Locate the cell with the specified text and output its [x, y] center coordinate. 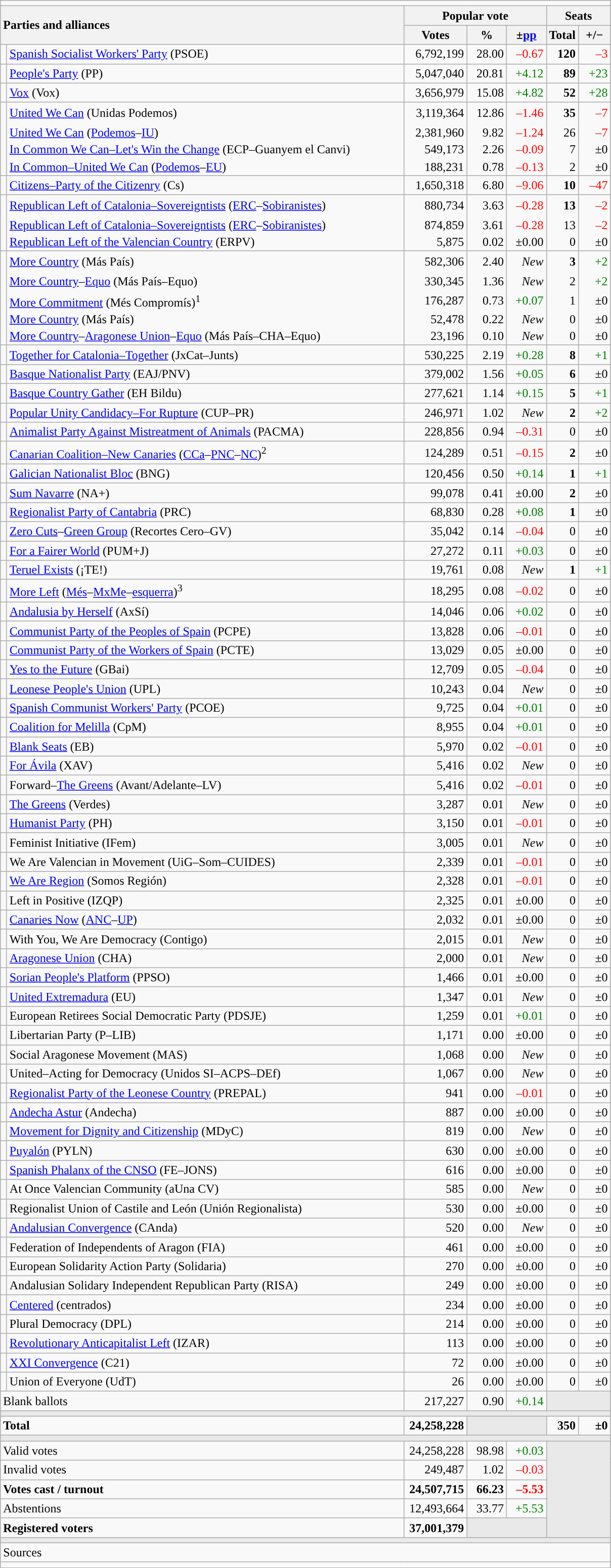
Libertarian Party (P–LIB) [205, 1035]
1,466 [435, 977]
24,507,715 [435, 1489]
1,068 [435, 1055]
19,761 [435, 570]
2,328 [435, 881]
–0.09 [526, 150]
We Are Region (Somos Región) [205, 881]
Blank ballots [202, 1401]
For Ávila (XAV) [205, 766]
35 [562, 113]
8 [562, 355]
37,001,379 [435, 1528]
461 [435, 1247]
±pp [526, 35]
+0.15 [526, 394]
33.77 [487, 1508]
3,005 [435, 843]
+0.08 [526, 512]
Communist Party of the Workers of Spain (PCTE) [205, 650]
10 [562, 185]
8,955 [435, 727]
5,047,040 [435, 73]
3.61 [487, 225]
217,227 [435, 1401]
249 [435, 1285]
Republican Left of the Valencian Country (ERPV) [205, 242]
European Retirees Social Democratic Party (PDSJE) [205, 1016]
Galician Nationalist Bloc (BNG) [205, 473]
3 [562, 262]
0.41 [487, 493]
Aragonese Union (CHA) [205, 958]
Regionalist Union of Castile and León (Unión Regionalista) [205, 1208]
At Once Valencian Community (aUna CV) [205, 1189]
1,259 [435, 1016]
–9.06 [526, 185]
12.86 [487, 113]
68,830 [435, 512]
6.80 [487, 185]
2,381,960 [435, 133]
941 [435, 1093]
+5.53 [526, 1508]
1,067 [435, 1074]
9.82 [487, 133]
+/− [595, 35]
0.73 [487, 300]
530 [435, 1208]
More Country–Equo (Más País–Equo) [205, 281]
–0.03 [526, 1470]
Left in Positive (IZQP) [205, 900]
Social Aragonese Movement (MAS) [205, 1055]
+4.12 [526, 73]
Animalist Party Against Mistreatment of Animals (PACMA) [205, 432]
–3 [595, 54]
For a Fairer World (PUM+J) [205, 551]
Popular Unity Candidacy–For Rupture (CUP–PR) [205, 413]
5,970 [435, 747]
+0.07 [526, 300]
270 [435, 1266]
United We Can (Unidas Podemos) [205, 113]
–0.67 [526, 54]
0.51 [487, 453]
72 [435, 1363]
Plural Democracy (DPL) [205, 1324]
Feminist Initiative (IFem) [205, 843]
Together for Catalonia–Together (JxCat–Junts) [205, 355]
Revolutionary Anticapitalist Left (IZAR) [205, 1343]
Invalid votes [202, 1470]
188,231 [435, 167]
Regionalist Party of the Leonese Country (PREPAL) [205, 1093]
Regionalist Party of Cantabria (PRC) [205, 512]
Spanish Socialist Workers' Party (PSOE) [205, 54]
Centered (centrados) [205, 1304]
0.10 [487, 336]
Spanish Phalanx of the CNSO (FE–JONS) [205, 1170]
European Solidarity Action Party (Solidaria) [205, 1266]
1,650,318 [435, 185]
–5.53 [526, 1489]
582,306 [435, 262]
Teruel Exists (¡TE!) [205, 570]
630 [435, 1151]
Forward–The Greens (Avant/Adelante–LV) [205, 785]
35,042 [435, 531]
Andalusia by Herself (AxSí) [205, 612]
2,325 [435, 900]
3,287 [435, 804]
Citizens–Party of the Citizenry (Cs) [205, 185]
0.22 [487, 320]
7 [562, 150]
Zero Cuts–Green Group (Recortes Cero–GV) [205, 531]
1.56 [487, 374]
With You, We Are Democracy (Contigo) [205, 939]
More Country–Aragonese Union–Equo (Más País–CHA–Equo) [205, 336]
28.00 [487, 54]
1.14 [487, 394]
Union of Everyone (UdT) [205, 1382]
Abstentions [202, 1508]
3,150 [435, 823]
2.19 [487, 355]
Movement for Dignity and Citizenship (MDyC) [205, 1131]
1,171 [435, 1035]
6,792,199 [435, 54]
In Common–United We Can (Podemos–EU) [205, 167]
0.78 [487, 167]
887 [435, 1112]
2.26 [487, 150]
Parties and alliances [202, 25]
United Extremadura (EU) [205, 996]
Votes cast / turnout [202, 1489]
27,272 [435, 551]
880,734 [435, 205]
Basque Country Gather (EH Bildu) [205, 394]
0.28 [487, 512]
+28 [595, 93]
More Commitment (Més Compromís)1 [205, 300]
89 [562, 73]
Andalusian Solidary Independent Republican Party (RISA) [205, 1285]
99,078 [435, 493]
520 [435, 1228]
9,725 [435, 708]
120,456 [435, 473]
23,196 [435, 336]
Coalition for Melilla (CpM) [205, 727]
530,225 [435, 355]
585 [435, 1189]
20.81 [487, 73]
+23 [595, 73]
+0.02 [526, 612]
Andecha Astur (Andecha) [205, 1112]
549,173 [435, 150]
Basque Nationalist Party (EAJ/PNV) [205, 374]
2,015 [435, 939]
874,859 [435, 225]
52,478 [435, 320]
228,856 [435, 432]
–0.02 [526, 591]
–0.31 [526, 432]
0.11 [487, 551]
Seats [579, 16]
Communist Party of the Peoples of Spain (PCPE) [205, 631]
Valid votes [202, 1451]
10,243 [435, 688]
Vox (Vox) [205, 93]
People's Party (PP) [205, 73]
3,656,979 [435, 93]
52 [562, 93]
1,347 [435, 996]
Blank Seats (EB) [205, 747]
Federation of Independents of Aragon (FIA) [205, 1247]
819 [435, 1131]
–1.24 [526, 133]
2,339 [435, 862]
Popular vote [475, 16]
Spanish Communist Workers' Party (PCOE) [205, 708]
0.90 [487, 1401]
98.98 [487, 1451]
Humanist Party (PH) [205, 823]
176,287 [435, 300]
13,029 [435, 650]
Canaries Now (ANC–UP) [205, 920]
379,002 [435, 374]
234 [435, 1304]
Yes to the Future (GBai) [205, 669]
The Greens (Verdes) [205, 804]
0.50 [487, 473]
2,000 [435, 958]
249,487 [435, 1470]
XXI Convergence (C21) [205, 1363]
124,289 [435, 453]
Puyalón (PYLN) [205, 1151]
Sorian People's Platform (PPSO) [205, 977]
12,493,664 [435, 1508]
330,345 [435, 281]
13,828 [435, 631]
15.08 [487, 93]
In Common We Can–Let's Win the Change (ECP–Guanyem el Canvi) [205, 150]
12,709 [435, 669]
6 [562, 374]
0.94 [487, 432]
0.14 [487, 531]
214 [435, 1324]
3.63 [487, 205]
Canarian Coalition–New Canaries (CCa–PNC–NC)2 [205, 453]
277,621 [435, 394]
United We Can (Podemos–IU) [205, 133]
+4.82 [526, 93]
350 [562, 1426]
246,971 [435, 413]
1.36 [487, 281]
5 [562, 394]
–0.15 [526, 453]
120 [562, 54]
Leonese People's Union (UPL) [205, 688]
% [487, 35]
2.40 [487, 262]
Sum Navarre (NA+) [205, 493]
113 [435, 1343]
–0.13 [526, 167]
Registered voters [202, 1528]
+0.28 [526, 355]
–1.46 [526, 113]
Andalusian Convergence (CAnda) [205, 1228]
More Left (Més–MxMe–esquerra)3 [205, 591]
18,295 [435, 591]
616 [435, 1170]
14,046 [435, 612]
–47 [595, 185]
3,119,364 [435, 113]
+0.05 [526, 374]
Votes [435, 35]
We Are Valencian in Movement (UiG–Som–CUIDES) [205, 862]
66.23 [487, 1489]
Sources [305, 1552]
5,875 [435, 242]
United–Acting for Democracy (Unidos SI–ACPS–DEf) [205, 1074]
2,032 [435, 920]
